Identify which cell holds the provided text, then report its [x, y] central coordinate. 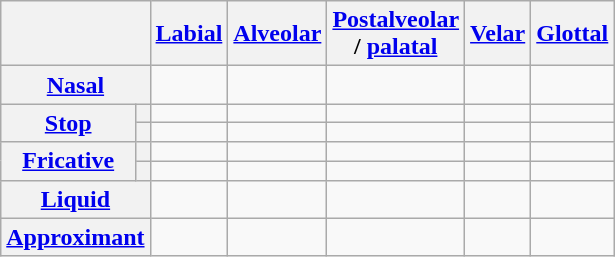
Labial [189, 34]
Stop [68, 123]
Alveolar [278, 34]
Approximant [76, 237]
Nasal [76, 85]
Glottal [572, 34]
Fricative [68, 161]
Liquid [76, 199]
Postalveolar/ palatal [396, 34]
Velar [498, 34]
